Return [X, Y] of the center of cell containing provided text 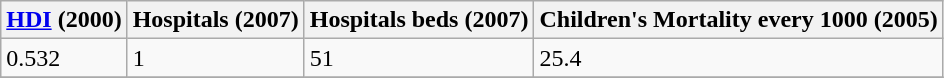
25.4 [738, 58]
1 [216, 58]
Hospitals beds (2007) [419, 20]
Children's Mortality every 1000 (2005) [738, 20]
51 [419, 58]
0.532 [64, 58]
Hospitals (2007) [216, 20]
HDI (2000) [64, 20]
